Output the (x, y) coordinate of the center of the cell containing the given text.  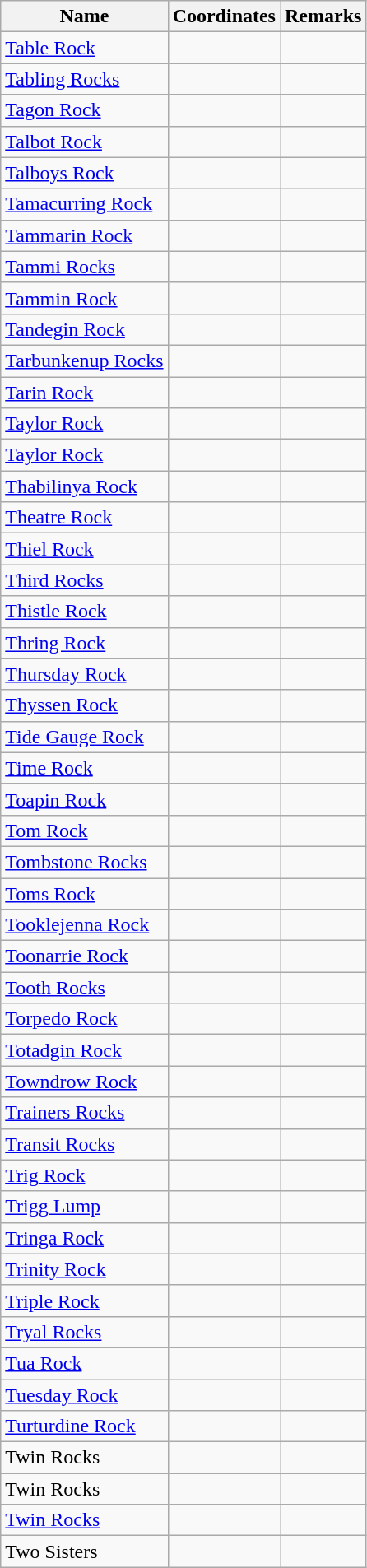
Tooklejenna Rock (84, 925)
Tarbunkenup Rocks (84, 361)
Coordinates (224, 16)
Toapin Rock (84, 799)
Torpedo Rock (84, 1019)
Totadgin Rock (84, 1050)
Two Sisters (84, 1552)
Tandegin Rock (84, 329)
Theatre Rock (84, 518)
Trigg Lump (84, 1207)
Trainers Rocks (84, 1113)
Turturdine Rock (84, 1426)
Thabilinya Rock (84, 486)
Tringa Rock (84, 1238)
Tammi Rocks (84, 267)
Talboys Rock (84, 173)
Tom Rock (84, 831)
Thursday Rock (84, 674)
Thyssen Rock (84, 705)
Table Rock (84, 48)
Name (84, 16)
Tuesday Rock (84, 1395)
Tamacurring Rock (84, 204)
Toonarrie Rock (84, 956)
Tombstone Rocks (84, 862)
Talbot Rock (84, 142)
Trig Rock (84, 1175)
Towndrow Rock (84, 1082)
Tooth Rocks (84, 988)
Trinity Rock (84, 1269)
Tammarin Rock (84, 235)
Remarks (323, 16)
Triple Rock (84, 1300)
Tammin Rock (84, 298)
Tide Gauge Rock (84, 737)
Tagon Rock (84, 110)
Tabling Rocks (84, 79)
Thiel Rock (84, 549)
Thistle Rock (84, 612)
Tua Rock (84, 1363)
Time Rock (84, 768)
Toms Rock (84, 893)
Transit Rocks (84, 1144)
Tarin Rock (84, 393)
Third Rocks (84, 580)
Thring Rock (84, 643)
Tryal Rocks (84, 1332)
